Return the [X, Y] coordinate for the center point of the cell that contains the specified text.  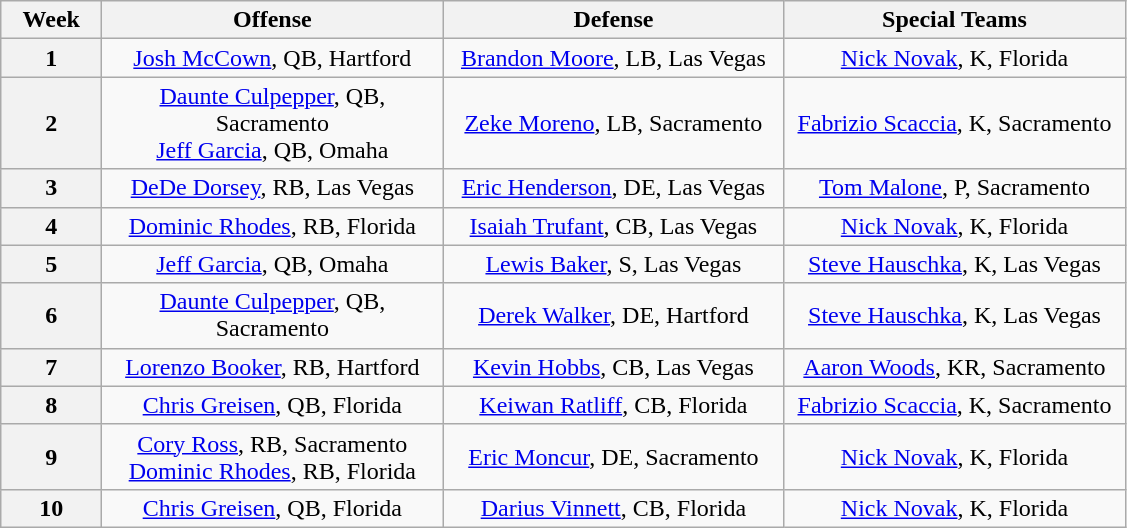
Isaiah Trufant, CB, Las Vegas [614, 226]
Defense [614, 20]
1 [52, 58]
Kevin Hobbs, CB, Las Vegas [614, 367]
10 [52, 508]
Tom Malone, P, Sacramento [954, 188]
Josh McCown, QB, Hartford [272, 58]
Daunte Culpepper, QB, SacramentoJeff Garcia, QB, Omaha [272, 123]
DeDe Dorsey, RB, Las Vegas [272, 188]
5 [52, 264]
Offense [272, 20]
Cory Ross, RB, SacramentoDominic Rhodes, RB, Florida [272, 456]
2 [52, 123]
Eric Moncur, DE, Sacramento [614, 456]
Eric Henderson, DE, Las Vegas [614, 188]
Dominic Rhodes, RB, Florida [272, 226]
6 [52, 316]
Derek Walker, DE, Hartford [614, 316]
Aaron Woods, KR, Sacramento [954, 367]
Daunte Culpepper, QB, Sacramento [272, 316]
Lorenzo Booker, RB, Hartford [272, 367]
9 [52, 456]
Darius Vinnett, CB, Florida [614, 508]
Brandon Moore, LB, Las Vegas [614, 58]
Jeff Garcia, QB, Omaha [272, 264]
Special Teams [954, 20]
Week [52, 20]
7 [52, 367]
Lewis Baker, S, Las Vegas [614, 264]
4 [52, 226]
8 [52, 405]
Zeke Moreno, LB, Sacramento [614, 123]
Keiwan Ratliff, CB, Florida [614, 405]
3 [52, 188]
